Search for the cell housing the specified text and yield its (x, y) center coordinate. 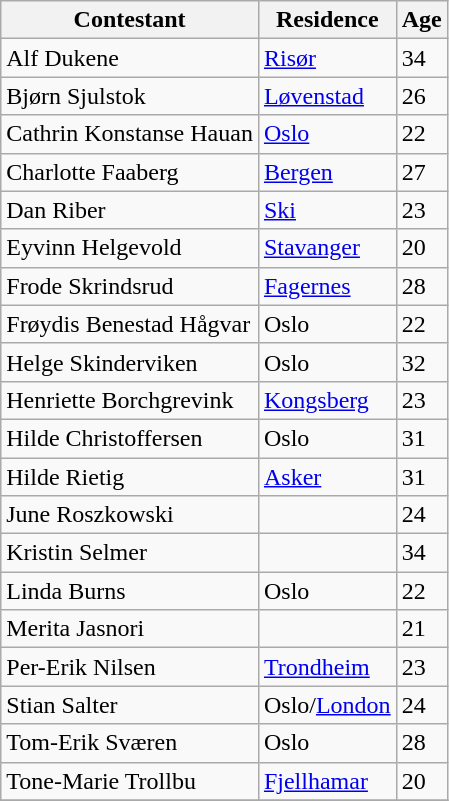
Henriette Borchgrevink (130, 400)
Frøydis Benestad Hågvar (130, 324)
Linda Burns (130, 591)
26 (422, 96)
Asker (327, 477)
Kongsberg (327, 400)
June Roszkowski (130, 515)
Alf Dukene (130, 58)
Helge Skinderviken (130, 362)
Frode Skrindsrud (130, 286)
Stavanger (327, 248)
Bjørn Sjulstok (130, 96)
Contestant (130, 20)
Fagernes (327, 286)
Fjellhamar (327, 781)
Hilde Rietig (130, 477)
21 (422, 629)
Residence (327, 20)
Eyvinn Helgevold (130, 248)
32 (422, 362)
27 (422, 172)
Ski (327, 210)
Dan Riber (130, 210)
Trondheim (327, 667)
Kristin Selmer (130, 553)
Risør (327, 58)
Løvenstad (327, 96)
Tom-Erik Sværen (130, 743)
Bergen (327, 172)
Charlotte Faaberg (130, 172)
Oslo/London (327, 705)
Merita Jasnori (130, 629)
Age (422, 20)
Stian Salter (130, 705)
Cathrin Konstanse Hauan (130, 134)
Hilde Christoffersen (130, 438)
Per-Erik Nilsen (130, 667)
Tone-Marie Trollbu (130, 781)
